Output the (x, y) coordinate of the center of the cell containing the given text.  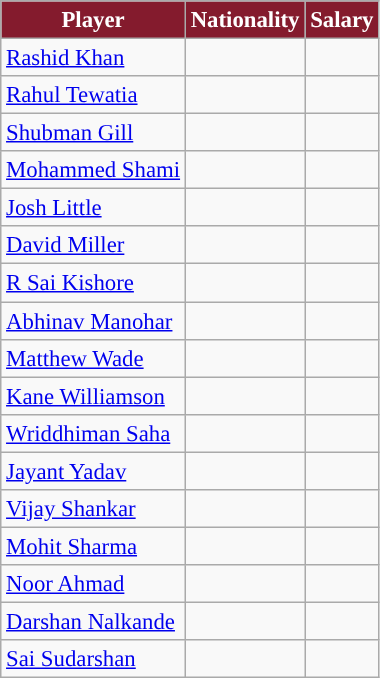
Sai Sudarshan (94, 659)
Nationality (244, 20)
Abhinav Manohar (94, 321)
Noor Ahmad (94, 584)
Rahul Tewatia (94, 95)
Kane Williamson (94, 396)
David Miller (94, 245)
Josh Little (94, 208)
Mohit Sharma (94, 546)
Jayant Yadav (94, 471)
Shubman Gill (94, 133)
Darshan Nalkande (94, 621)
R Sai Kishore (94, 283)
Vijay Shankar (94, 509)
Mohammed Shami (94, 170)
Player (94, 20)
Wriddhiman Saha (94, 433)
Salary (342, 20)
Rashid Khan (94, 58)
Matthew Wade (94, 358)
